Find where the given text appears and provide that cell's center as (x, y) coordinate. 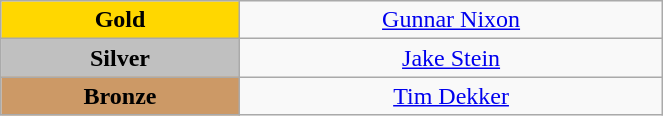
Jake Stein (451, 58)
Tim Dekker (451, 96)
Gunnar Nixon (451, 20)
Gold (120, 20)
Bronze (120, 96)
Silver (120, 58)
